Provide the [X, Y] coordinate of the cell's center where the given text is located.  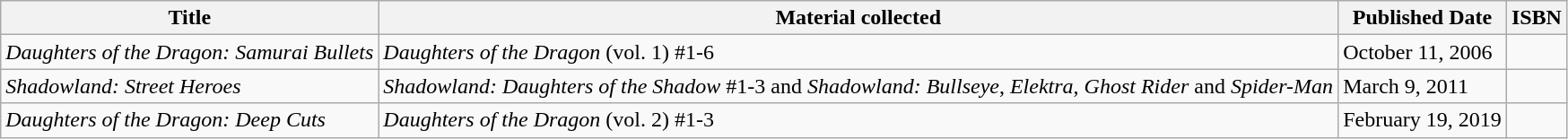
Daughters of the Dragon: Deep Cuts [190, 120]
March 9, 2011 [1423, 86]
Daughters of the Dragon (vol. 2) #1-3 [858, 120]
Daughters of the Dragon (vol. 1) #1-6 [858, 52]
Shadowland: Street Heroes [190, 86]
Daughters of the Dragon: Samurai Bullets [190, 52]
Title [190, 18]
Shadowland: Daughters of the Shadow #1-3 and Shadowland: Bullseye, Elektra, Ghost Rider and Spider-Man [858, 86]
ISBN [1536, 18]
February 19, 2019 [1423, 120]
Material collected [858, 18]
Published Date [1423, 18]
October 11, 2006 [1423, 52]
